For the text-containing cell, return its midpoint in [x, y] coordinate format. 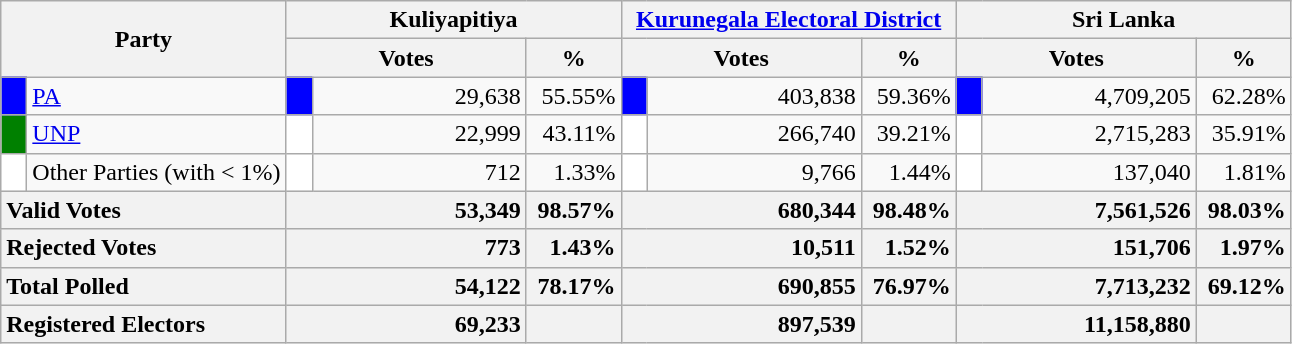
62.28% [1244, 96]
1.33% [574, 172]
690,855 [741, 286]
151,706 [1076, 248]
39.21% [908, 134]
7,713,232 [1076, 286]
55.55% [574, 96]
10,511 [741, 248]
Valid Votes [144, 210]
1.44% [908, 172]
7,561,526 [1076, 210]
UNP [156, 134]
76.97% [908, 286]
98.57% [574, 210]
43.11% [574, 134]
897,539 [741, 324]
98.03% [1244, 210]
1.81% [1244, 172]
2,715,283 [1089, 134]
69.12% [1244, 286]
Rejected Votes [144, 248]
137,040 [1089, 172]
Registered Electors [144, 324]
1.52% [908, 248]
266,740 [754, 134]
Total Polled [144, 286]
69,233 [406, 324]
Party [144, 39]
PA [156, 96]
773 [406, 248]
98.48% [908, 210]
11,158,880 [1076, 324]
54,122 [406, 286]
712 [419, 172]
22,999 [419, 134]
53,349 [406, 210]
4,709,205 [1089, 96]
78.17% [574, 286]
Kuliyapitiya [454, 20]
680,344 [741, 210]
59.36% [908, 96]
1.43% [574, 248]
9,766 [754, 172]
1.97% [1244, 248]
Sri Lanka [1124, 20]
403,838 [754, 96]
Other Parties (with < 1%) [156, 172]
35.91% [1244, 134]
29,638 [419, 96]
Kurunegala Electoral District [788, 20]
